Find where the given text appears and provide that cell's center as [x, y] coordinate. 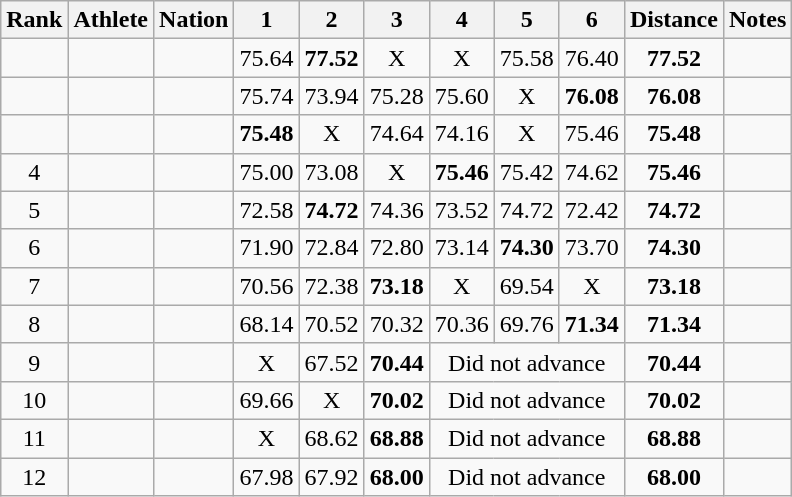
70.32 [396, 324]
73.14 [462, 248]
10 [34, 400]
73.52 [462, 210]
75.74 [266, 96]
Athlete [111, 20]
75.28 [396, 96]
11 [34, 438]
1 [266, 20]
72.58 [266, 210]
Distance [674, 20]
9 [34, 362]
70.36 [462, 324]
69.76 [526, 324]
76.40 [592, 58]
69.66 [266, 400]
67.52 [332, 362]
74.64 [396, 134]
75.42 [526, 172]
73.70 [592, 248]
2 [332, 20]
72.38 [332, 286]
75.00 [266, 172]
Rank [34, 20]
Nation [194, 20]
75.64 [266, 58]
3 [396, 20]
73.94 [332, 96]
71.90 [266, 248]
74.36 [396, 210]
75.58 [526, 58]
74.16 [462, 134]
Notes [757, 20]
12 [34, 477]
72.84 [332, 248]
70.52 [332, 324]
68.14 [266, 324]
67.92 [332, 477]
72.42 [592, 210]
67.98 [266, 477]
74.62 [592, 172]
7 [34, 286]
72.80 [396, 248]
70.56 [266, 286]
8 [34, 324]
68.62 [332, 438]
69.54 [526, 286]
73.08 [332, 172]
75.60 [462, 96]
